Determine the (x, y) coordinate at the center of the cell enclosing the given text.  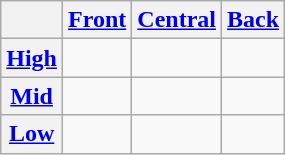
Back (254, 20)
Central (177, 20)
Mid (32, 96)
Low (32, 134)
Front (98, 20)
High (32, 58)
